Detect which cell encompasses the target text, then output its [X, Y] center coordinate. 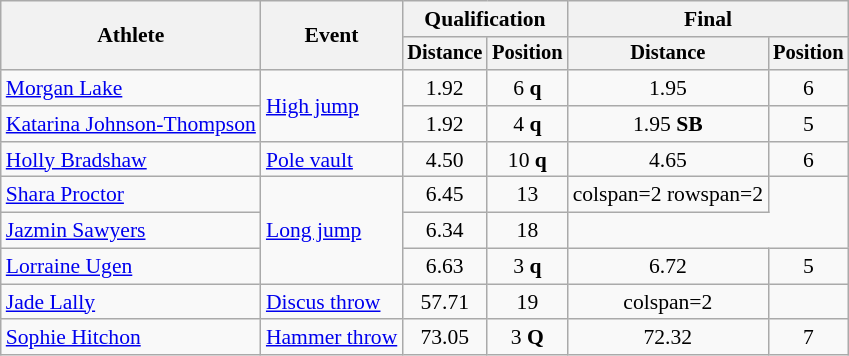
colspan=2 [668, 302]
6.72 [668, 267]
Event [332, 36]
Final [708, 19]
72.32 [668, 338]
3 Q [527, 338]
6.63 [444, 267]
73.05 [444, 338]
Discus throw [332, 302]
Holly Bradshaw [131, 160]
Qualification [484, 19]
Sophie Hitchon [131, 338]
Long jump [332, 230]
3 q [527, 267]
1.95 SB [668, 124]
4.65 [668, 160]
1.95 [668, 88]
18 [527, 231]
57.71 [444, 302]
7 [808, 338]
Pole vault [332, 160]
6.45 [444, 195]
19 [527, 302]
Katarina Johnson-Thompson [131, 124]
10 q [527, 160]
colspan=2 rowspan=2 [668, 195]
Hammer throw [332, 338]
Jade Lally [131, 302]
Shara Proctor [131, 195]
6.34 [444, 231]
High jump [332, 106]
6 q [527, 88]
Athlete [131, 36]
4.50 [444, 160]
13 [527, 195]
Jazmin Sawyers [131, 231]
Morgan Lake [131, 88]
4 q [527, 124]
Lorraine Ugen [131, 267]
